Provide the (X, Y) coordinate of the cell's center where the given text is located.  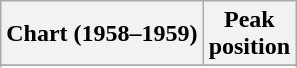
Peakposition (249, 34)
Chart (1958–1959) (102, 34)
